For the text-containing cell, return its midpoint in [X, Y] coordinate format. 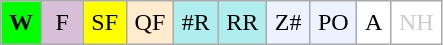
PO [334, 23]
NH [416, 23]
RR [242, 23]
Z# [288, 23]
QF [150, 23]
F [62, 23]
SF [104, 23]
#R [196, 23]
W [21, 23]
A [374, 23]
